Capture the cell that displays the provided text and extract its (X, Y) central coordinate. 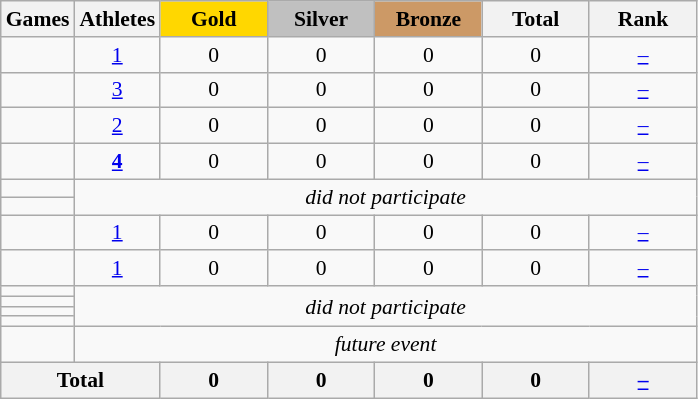
2 (117, 126)
Bronze (428, 19)
Games (38, 19)
Gold (214, 19)
4 (117, 162)
Silver (320, 19)
future event (385, 345)
Athletes (117, 19)
Rank (642, 19)
3 (117, 90)
